From the cell containing the given text, extract its center point as [x, y] coordinate. 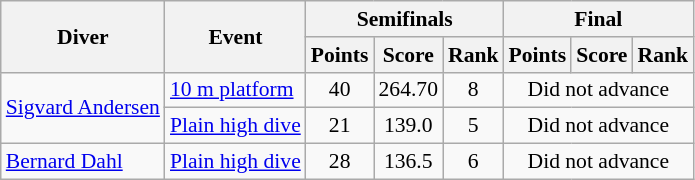
Bernard Dahl [83, 162]
8 [474, 90]
Sigvard Andersen [83, 108]
Semifinals [405, 19]
Diver [83, 36]
Final [599, 19]
21 [340, 126]
264.70 [408, 90]
139.0 [408, 126]
6 [474, 162]
5 [474, 126]
136.5 [408, 162]
Event [236, 36]
28 [340, 162]
40 [340, 90]
10 m platform [236, 90]
